Extract the [x, y] coordinate from the center of the cell holding the provided text.  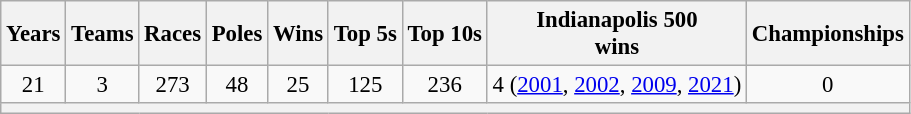
48 [236, 85]
Indianapolis 500wins [616, 34]
3 [102, 85]
125 [365, 85]
Championships [828, 34]
25 [298, 85]
21 [34, 85]
4 (2001, 2002, 2009, 2021) [616, 85]
273 [173, 85]
Poles [236, 34]
Top 5s [365, 34]
Wins [298, 34]
0 [828, 85]
Years [34, 34]
Races [173, 34]
Top 10s [444, 34]
Teams [102, 34]
236 [444, 85]
